Output the (X, Y) coordinate of the center of the cell containing the given text.  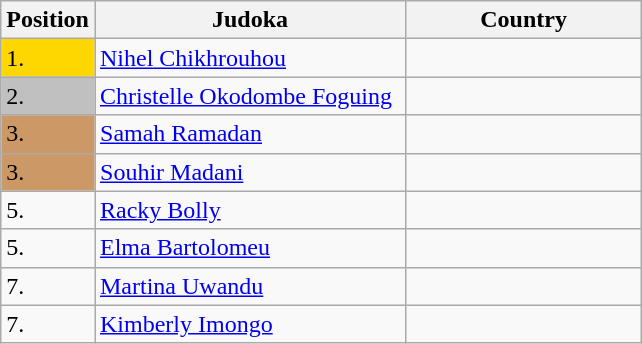
2. (48, 96)
Nihel Chikhrouhou (250, 58)
Racky Bolly (250, 210)
Elma Bartolomeu (250, 248)
Judoka (250, 20)
Souhir Madani (250, 172)
Kimberly Imongo (250, 324)
Samah Ramadan (250, 134)
Christelle Okodombe Foguing (250, 96)
Country (524, 20)
Position (48, 20)
1. (48, 58)
Martina Uwandu (250, 286)
